Output the (x, y) coordinate of the center of the cell containing the given text.  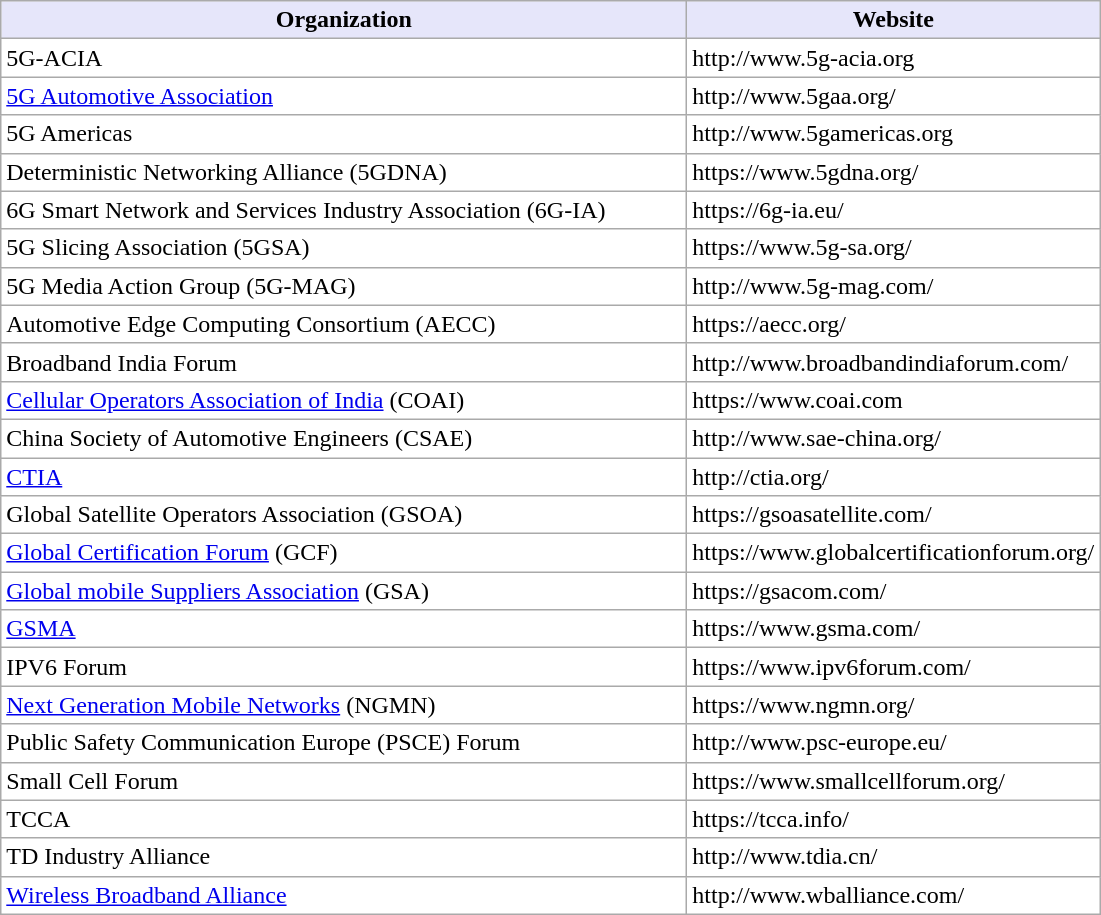
TD Industry Alliance (344, 857)
http://www.5g-mag.com/ (894, 286)
https://www.5g-sa.org/ (894, 248)
Public Safety Communication Europe (PSCE) Forum (344, 743)
http://www.5gamericas.org (894, 134)
http://www.tdia.cn/ (894, 857)
5G Automotive Association (344, 96)
Wireless Broadband Alliance (344, 895)
IPV6 Forum (344, 667)
Cellular Operators Association of India (COAI) (344, 400)
GSMA (344, 629)
http://ctia.org/ (894, 477)
http://www.broadbandindiaforum.com/ (894, 362)
Automotive Edge Computing Consortium (AECC) (344, 324)
http://www.5g-acia.org (894, 58)
6G Smart Network and Services Industry Association (6G-IA) (344, 210)
5G Slicing Association (5GSA) (344, 248)
Organization (344, 20)
5G-ACIA (344, 58)
https://www.5gdna.org/ (894, 172)
5G Media Action Group (5G-MAG) (344, 286)
China Society of Automotive Engineers (CSAE) (344, 438)
https://www.ipv6forum.com/ (894, 667)
http://www.sae-china.org/ (894, 438)
Deterministic Networking Alliance (5GDNA) (344, 172)
CTIA (344, 477)
Small Cell Forum (344, 781)
Next Generation Mobile Networks (NGMN) (344, 705)
https://gsoasatellite.com/ (894, 515)
Global Satellite Operators Association (GSOA) (344, 515)
https://www.smallcellforum.org/ (894, 781)
https://6g-ia.eu/ (894, 210)
5G Americas (344, 134)
Broadband India Forum (344, 362)
https://www.coai.com (894, 400)
https://aecc.org/ (894, 324)
Website (894, 20)
Global Certification Forum (GCF) (344, 553)
http://www.wballiance.com/ (894, 895)
http://www.psc-europe.eu/ (894, 743)
Global mobile Suppliers Association (GSA) (344, 591)
http://www.5gaa.org/ (894, 96)
https://www.gsma.com/ (894, 629)
https://tcca.info/ (894, 819)
https://www.globalcertificationforum.org/ (894, 553)
TCCA (344, 819)
https://gsacom.com/ (894, 591)
https://www.ngmn.org/ (894, 705)
